For the text-containing cell, return its midpoint in [X, Y] coordinate format. 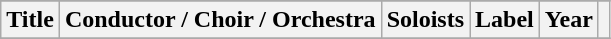
Year [568, 20]
Title [30, 20]
Conductor / Choir / Orchestra [220, 20]
Soloists [425, 20]
Label [505, 20]
